Find where the given text appears and provide that cell's center as (x, y) coordinate. 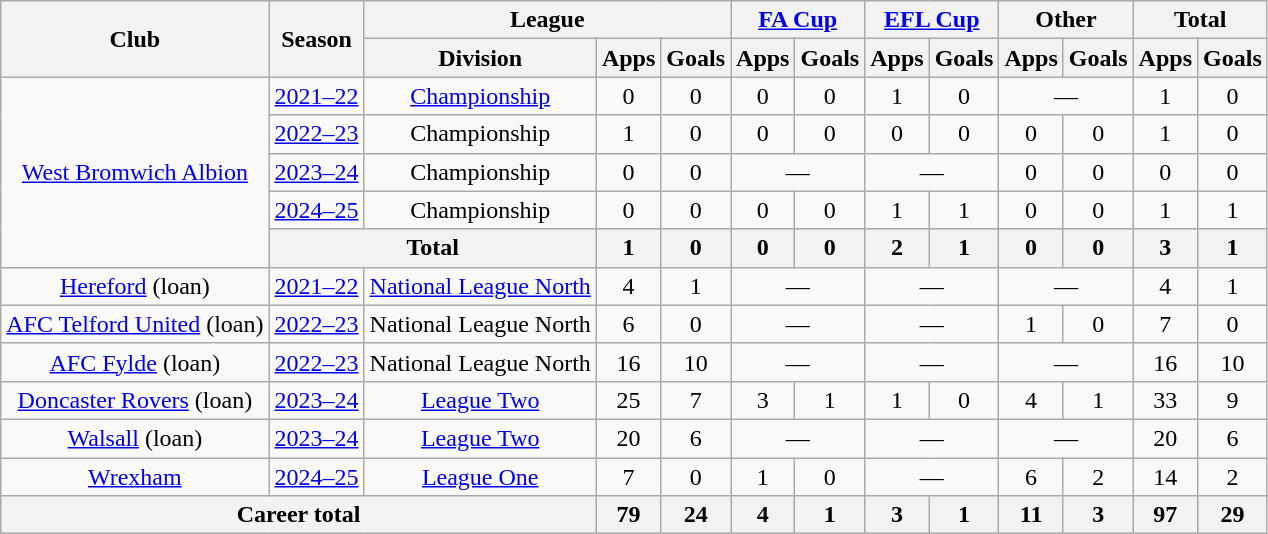
24 (696, 515)
EFL Cup (932, 20)
97 (1165, 515)
Division (480, 58)
Walsall (loan) (135, 438)
9 (1233, 400)
29 (1233, 515)
Hereford (loan) (135, 286)
Wrexham (135, 477)
AFC Telford United (loan) (135, 324)
League One (480, 477)
14 (1165, 477)
Career total (299, 515)
AFC Fylde (loan) (135, 362)
Season (316, 39)
League (547, 20)
Doncaster Rovers (loan) (135, 400)
33 (1165, 400)
West Bromwich Albion (135, 172)
Other (1066, 20)
11 (1031, 515)
FA Cup (798, 20)
Club (135, 39)
25 (628, 400)
79 (628, 515)
